Extract the (X, Y) coordinate from the center of the cell holding the provided text.  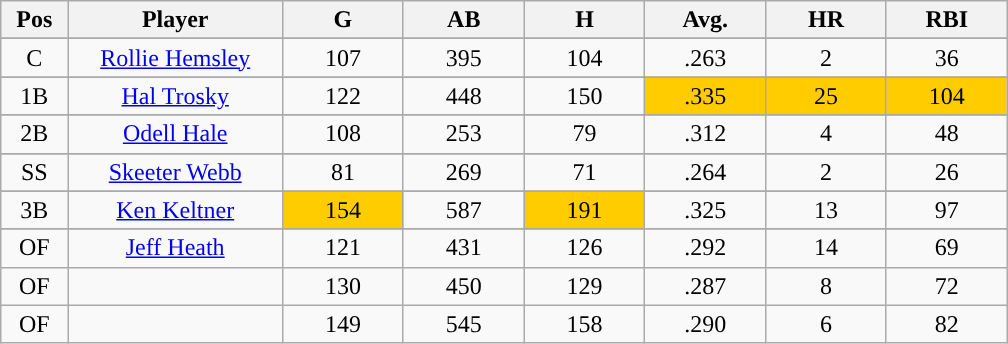
.335 (706, 96)
AB (464, 20)
1B (34, 96)
395 (464, 58)
13 (826, 210)
448 (464, 96)
431 (464, 248)
C (34, 58)
158 (584, 324)
107 (344, 58)
.290 (706, 324)
Pos (34, 20)
79 (584, 134)
Avg. (706, 20)
126 (584, 248)
G (344, 20)
121 (344, 248)
69 (946, 248)
.325 (706, 210)
H (584, 20)
82 (946, 324)
269 (464, 172)
.263 (706, 58)
Jeff Heath (176, 248)
36 (946, 58)
Odell Hale (176, 134)
97 (946, 210)
154 (344, 210)
48 (946, 134)
150 (584, 96)
Skeeter Webb (176, 172)
108 (344, 134)
253 (464, 134)
4 (826, 134)
SS (34, 172)
450 (464, 286)
587 (464, 210)
Rollie Hemsley (176, 58)
149 (344, 324)
.312 (706, 134)
122 (344, 96)
.264 (706, 172)
72 (946, 286)
26 (946, 172)
81 (344, 172)
25 (826, 96)
2B (34, 134)
.292 (706, 248)
129 (584, 286)
8 (826, 286)
Player (176, 20)
Ken Keltner (176, 210)
191 (584, 210)
545 (464, 324)
HR (826, 20)
6 (826, 324)
130 (344, 286)
Hal Trosky (176, 96)
.287 (706, 286)
RBI (946, 20)
71 (584, 172)
3B (34, 210)
14 (826, 248)
